For the text-containing cell, return its midpoint in (x, y) coordinate format. 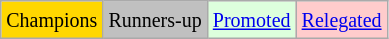
Promoted (252, 20)
Runners-up (155, 20)
Relegated (342, 20)
Champions (52, 20)
